Locate the cell with the specified text and output its (X, Y) center coordinate. 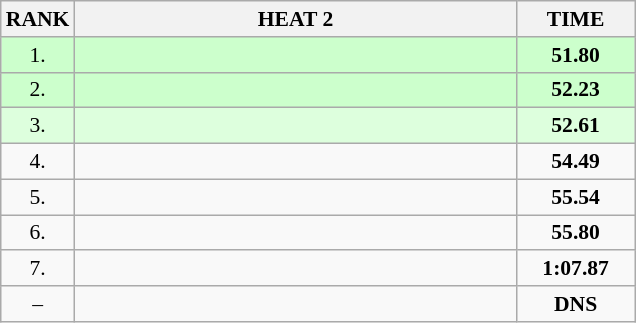
55.54 (576, 197)
6. (38, 233)
2. (38, 90)
52.23 (576, 90)
3. (38, 126)
51.80 (576, 55)
HEAT 2 (295, 19)
55.80 (576, 233)
DNS (576, 304)
54.49 (576, 162)
TIME (576, 19)
5. (38, 197)
– (38, 304)
1:07.87 (576, 269)
RANK (38, 19)
7. (38, 269)
1. (38, 55)
4. (38, 162)
52.61 (576, 126)
